Determine the (x, y) coordinate at the center of the cell enclosing the given text.  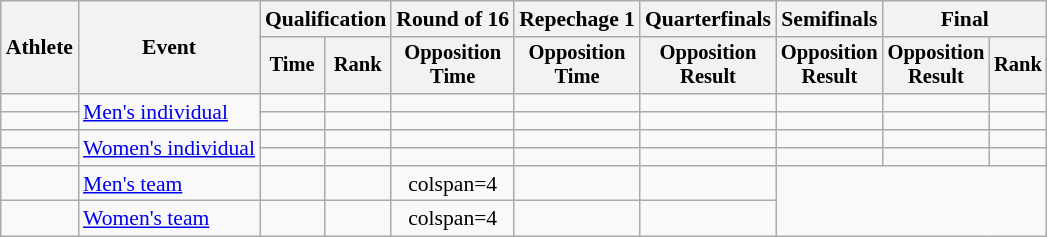
Athlete (40, 48)
Round of 16 (452, 19)
Final (965, 19)
Men's team (169, 184)
Event (169, 48)
Time (292, 66)
Repechage 1 (577, 19)
Men's individual (169, 112)
Qualification (326, 19)
Quarterfinals (708, 19)
Women's team (169, 219)
Women's individual (169, 148)
Semifinals (830, 19)
